Pinpoint the cell where the given text exists, returning its (x, y) midpoint coordinate. 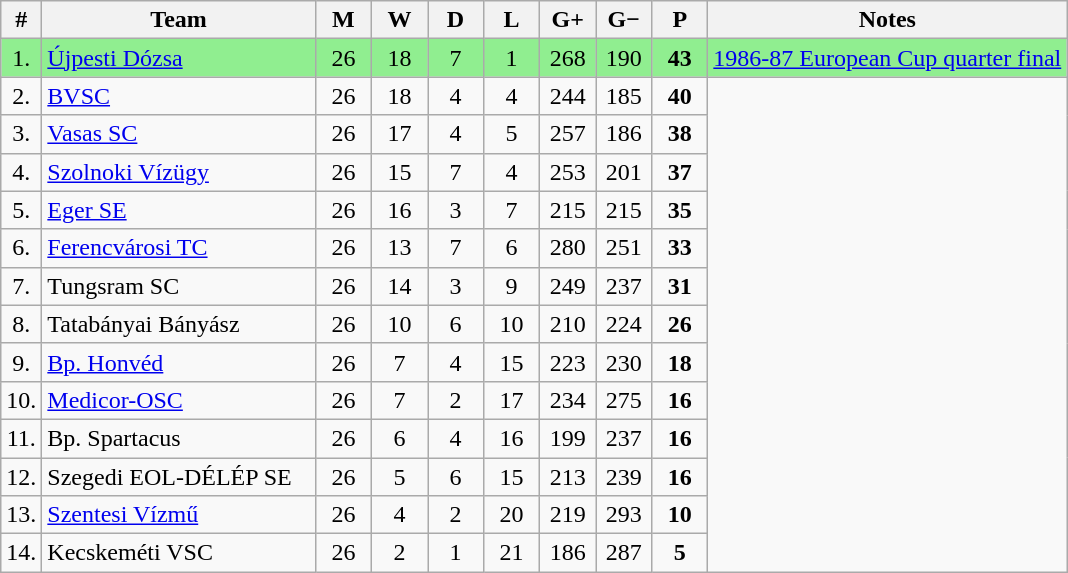
Eger SE (179, 210)
280 (568, 248)
213 (568, 477)
8. (22, 324)
Bp. Honvéd (179, 362)
9. (22, 362)
244 (568, 96)
Bp. Spartacus (179, 438)
13. (22, 515)
230 (624, 362)
5. (22, 210)
Vasas SC (179, 134)
12. (22, 477)
Szegedi EOL-DÉLÉP SE (179, 477)
D (456, 20)
40 (680, 96)
6. (22, 248)
35 (680, 210)
1. (22, 58)
199 (568, 438)
L (512, 20)
11. (22, 438)
Kecskeméti VSC (179, 553)
M (343, 20)
Tungsram SC (179, 286)
2. (22, 96)
14. (22, 553)
224 (624, 324)
Szolnoki Vízügy (179, 172)
210 (568, 324)
31 (680, 286)
20 (512, 515)
7. (22, 286)
223 (568, 362)
9 (512, 286)
P (680, 20)
219 (568, 515)
190 (624, 58)
251 (624, 248)
BVSC (179, 96)
239 (624, 477)
38 (680, 134)
Ferencvárosi TC (179, 248)
Notes (888, 20)
G+ (568, 20)
Tatabányai Bányász (179, 324)
257 (568, 134)
# (22, 20)
249 (568, 286)
37 (680, 172)
201 (624, 172)
275 (624, 400)
234 (568, 400)
287 (624, 553)
4. (22, 172)
14 (399, 286)
33 (680, 248)
1986-87 European Cup quarter final (888, 58)
43 (680, 58)
Team (179, 20)
Medicor-OSC (179, 400)
10. (22, 400)
W (399, 20)
Újpesti Dózsa (179, 58)
253 (568, 172)
G− (624, 20)
268 (568, 58)
293 (624, 515)
13 (399, 248)
Szentesi Vízmű (179, 515)
21 (512, 553)
185 (624, 96)
3. (22, 134)
